For the text-containing cell, return its midpoint in (X, Y) coordinate format. 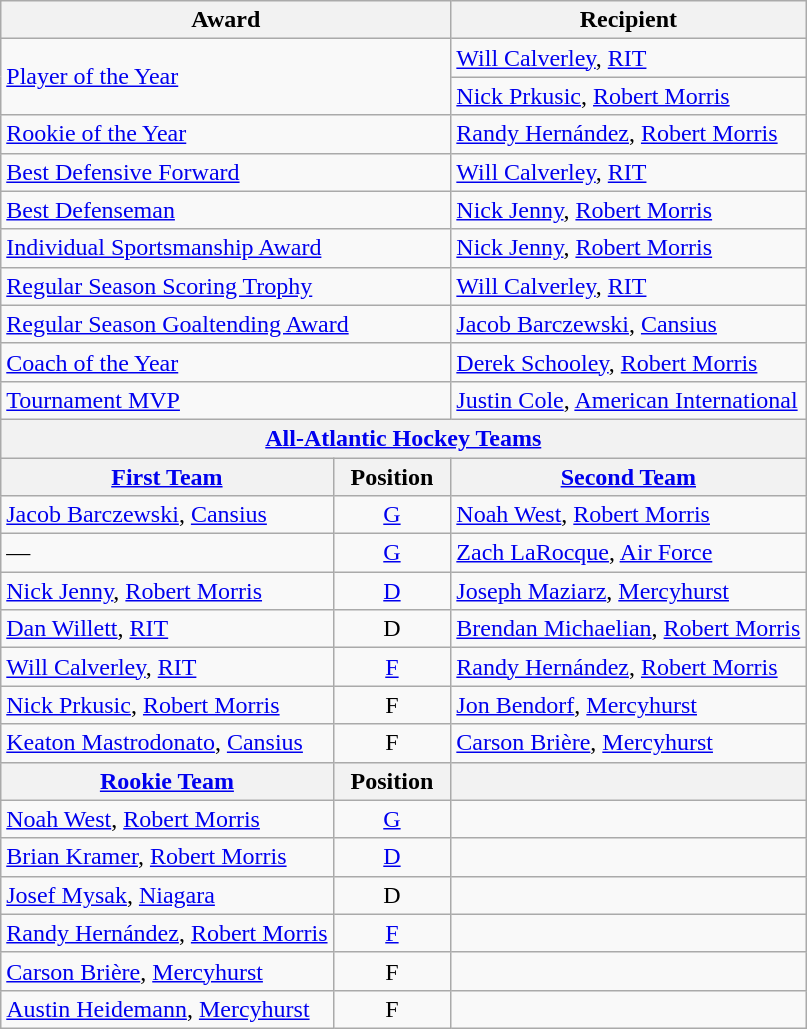
Derek Schooley, Robert Morris (628, 362)
Award (226, 20)
First Team (167, 477)
Best Defensive Forward (226, 172)
Rookie Team (167, 781)
Dan Willett, RIT (167, 629)
Justin Cole, American International (628, 400)
Josef Mysak, Niagara (167, 895)
Joseph Maziarz, Mercyhurst (628, 591)
Brian Kramer, Robert Morris (167, 857)
Coach of the Year (226, 362)
Regular Season Goaltending Award (226, 324)
Jon Bendorf, Mercyhurst (628, 705)
Rookie of the Year (226, 134)
— (167, 553)
Second Team (628, 477)
Zach LaRocque, Air Force (628, 553)
Austin Heidemann, Mercyhurst (167, 1009)
Keaton Mastrodonato, Cansius (167, 743)
Best Defenseman (226, 210)
Individual Sportsmanship Award (226, 248)
Tournament MVP (226, 400)
All-Atlantic Hockey Teams (404, 438)
Regular Season Scoring Trophy (226, 286)
Player of the Year (226, 77)
Recipient (628, 20)
Brendan Michaelian, Robert Morris (628, 629)
